Detect which cell encompasses the target text, then output its [x, y] center coordinate. 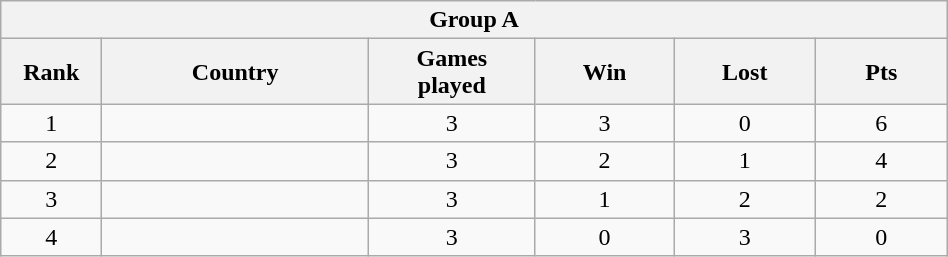
Country [236, 72]
Win [604, 72]
Pts [881, 72]
6 [881, 123]
Lost [744, 72]
Games played [452, 72]
Group A [474, 20]
Rank [52, 72]
